Identify which cell holds the provided text, then report its [x, y] central coordinate. 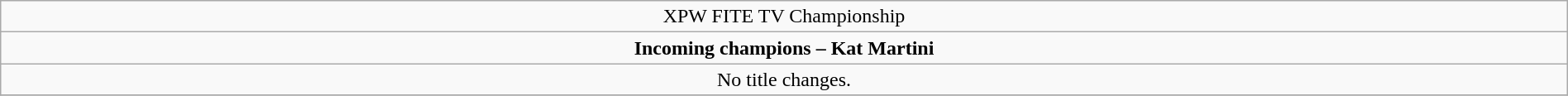
No title changes. [784, 79]
XPW FITE TV Championship [784, 17]
Incoming champions – Kat Martini [784, 48]
